Return [X, Y] of the center of cell containing provided text 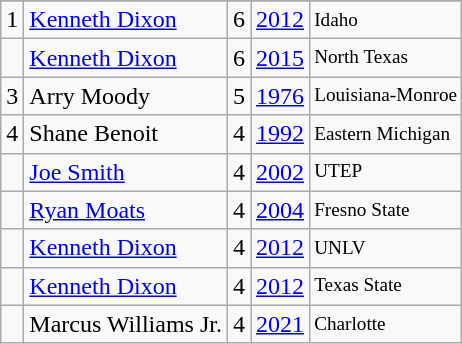
5 [238, 96]
2002 [280, 172]
Texas State [386, 286]
Joe Smith [126, 172]
Arry Moody [126, 96]
2015 [280, 58]
Idaho [386, 20]
Charlotte [386, 324]
Marcus Williams Jr. [126, 324]
1976 [280, 96]
UTEP [386, 172]
Ryan Moats [126, 210]
North Texas [386, 58]
3 [12, 96]
1 [12, 20]
Fresno State [386, 210]
2021 [280, 324]
UNLV [386, 248]
Louisiana-Monroe [386, 96]
Eastern Michigan [386, 134]
2004 [280, 210]
Shane Benoit [126, 134]
1992 [280, 134]
